Return the (x, y) coordinate for the center point of the cell that contains the specified text.  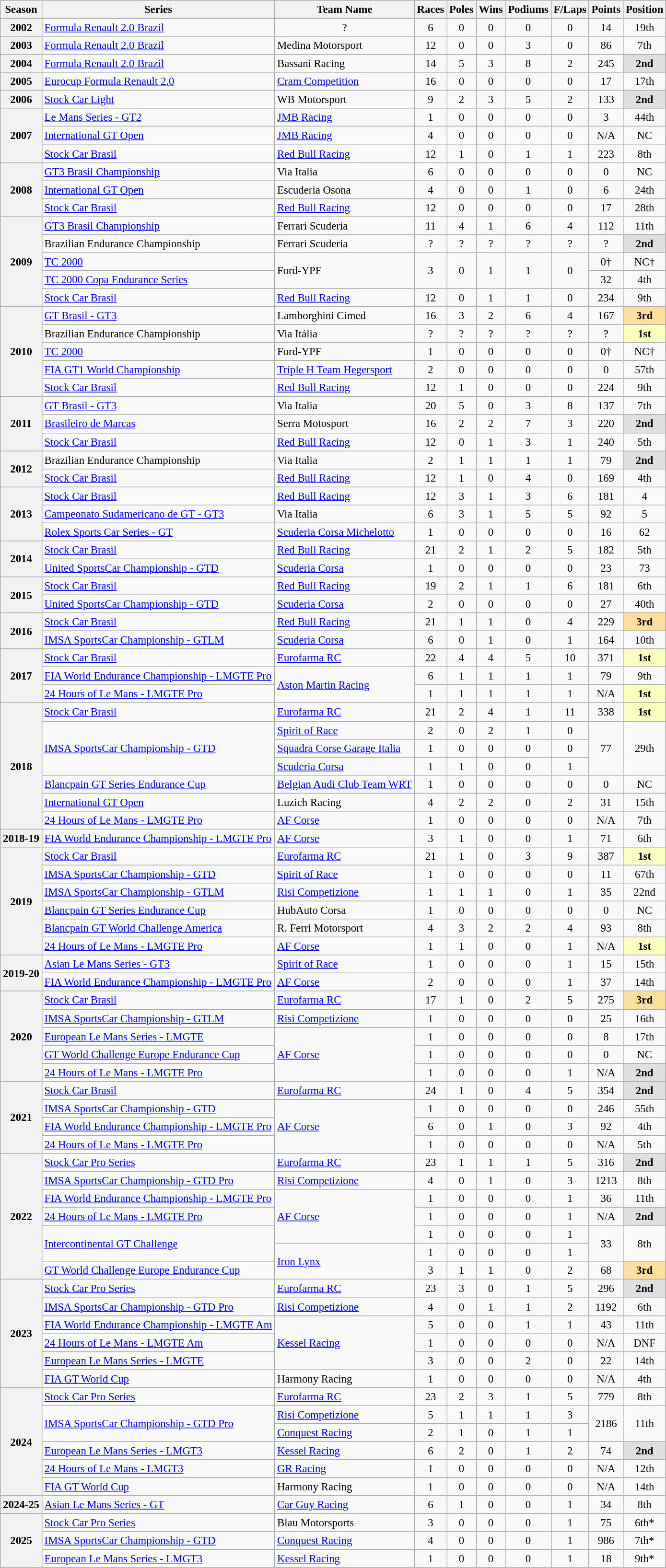
240 (606, 442)
Triple H Team Hegersport (345, 370)
2024 (21, 1442)
31 (606, 802)
WB Motorsport (345, 100)
77 (606, 749)
Scuderia Corsa Michelotto (345, 532)
986 (606, 1541)
35 (606, 892)
25 (606, 1018)
338 (606, 712)
Via Itália (345, 334)
93 (606, 928)
2016 (21, 631)
354 (606, 1091)
2010 (21, 352)
Blau Motorsports (345, 1523)
371 (606, 658)
FIA World Endurance Championship - LMGTE Am (158, 1325)
27 (606, 604)
2020 (21, 1037)
Podiums (528, 10)
2018 (21, 766)
Races (431, 10)
167 (606, 316)
Eurocup Formula Renault 2.0 (158, 81)
2186 (606, 1423)
2003 (21, 46)
387 (606, 856)
7th* (644, 1541)
24 Hours of Le Mans - LMGT3 (158, 1469)
74 (606, 1451)
1192 (606, 1307)
2007 (21, 135)
Serra Motosport (345, 424)
37 (606, 982)
2004 (21, 64)
24 Hours of Le Mans - LMGTE Am (158, 1343)
Belgian Audi Club Team WRT (345, 784)
182 (606, 550)
24 (431, 1091)
Points (606, 10)
316 (606, 1163)
9th* (644, 1559)
68 (606, 1270)
112 (606, 226)
Season (21, 10)
67th (644, 874)
Brasileiro de Marcas (158, 424)
Series (158, 10)
10 (570, 658)
Lamborghini Cimed (345, 316)
2024-25 (21, 1505)
2015 (21, 595)
Bassani Racing (345, 64)
164 (606, 640)
2008 (21, 190)
18 (606, 1559)
43 (606, 1325)
169 (606, 478)
133 (606, 100)
2019 (21, 901)
Asian Le Mans Series - GT3 (158, 964)
36 (606, 1199)
73 (644, 568)
245 (606, 64)
2019-20 (21, 973)
2005 (21, 81)
275 (606, 1001)
2011 (21, 424)
75 (606, 1523)
2012 (21, 469)
TC 2000 Copa Endurance Series (158, 280)
2014 (21, 559)
57th (644, 370)
Le Mans Series - GT2 (158, 117)
GR Racing (345, 1469)
15 (606, 964)
234 (606, 298)
137 (606, 406)
20 (431, 406)
6th* (644, 1523)
44th (644, 117)
16th (644, 1018)
2022 (21, 1216)
Escuderia Osona (345, 190)
Rolex Sports Car Series - GT (158, 532)
Luzich Racing (345, 802)
Aston Martin Racing (345, 685)
224 (606, 388)
28th (644, 208)
22nd (644, 892)
55th (644, 1108)
33 (606, 1243)
24th (644, 190)
2023 (21, 1334)
220 (606, 424)
246 (606, 1108)
7 (528, 424)
Asian Le Mans Series - GT (158, 1505)
2017 (21, 676)
Car Guy Racing (345, 1505)
Campeonato Sudamericano de GT - GT3 (158, 514)
32 (606, 280)
2002 (21, 28)
71 (606, 838)
Team Name (345, 10)
19 (431, 586)
DNF (644, 1343)
29th (644, 749)
R. Ferri Motorsport (345, 928)
779 (606, 1397)
Position (644, 10)
229 (606, 622)
Medina Motorsport (345, 46)
1213 (606, 1181)
Wins (491, 10)
40th (644, 604)
Blancpain GT World Challenge America (158, 928)
12th (644, 1469)
Intercontinental GT Challenge (158, 1243)
2009 (21, 262)
Cram Competition (345, 81)
FIA GT1 World Championship (158, 370)
2013 (21, 514)
HubAuto Corsa (345, 911)
296 (606, 1289)
223 (606, 154)
62 (644, 532)
Poles (461, 10)
Stock Car Light (158, 100)
86 (606, 46)
19th (644, 28)
2021 (21, 1118)
10th (644, 640)
2025 (21, 1541)
F/Laps (570, 10)
2018-19 (21, 838)
2006 (21, 100)
Squadra Corse Garage Italia (345, 748)
34 (606, 1505)
Iron Lynx (345, 1261)
